From the cell containing the given text, extract its center point as [x, y] coordinate. 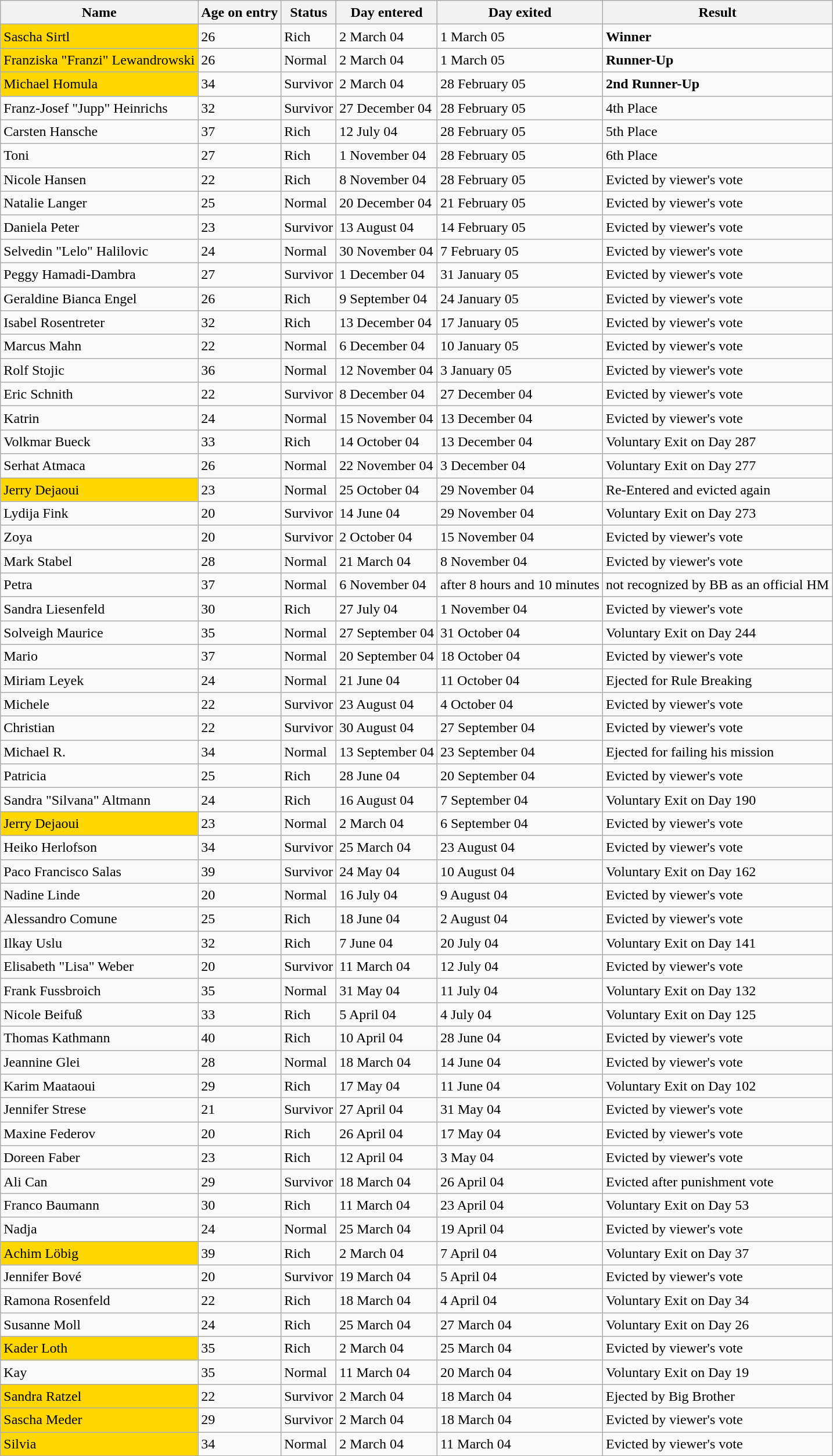
20 July 04 [519, 942]
6 September 04 [519, 824]
8 December 04 [387, 394]
2nd Runner-Up [717, 84]
Kader Loth [99, 1348]
2 October 04 [387, 537]
Michael R. [99, 752]
Heiko Herlofson [99, 847]
Doreen Faber [99, 1157]
Jennifer Bové [99, 1277]
11 July 04 [519, 990]
31 October 04 [519, 632]
Lydija Fink [99, 514]
Rolf Stojic [99, 371]
4 July 04 [519, 1014]
19 March 04 [387, 1277]
Sandra "Silvana" Altmann [99, 799]
25 October 04 [387, 489]
20 March 04 [519, 1372]
4 April 04 [519, 1300]
21 February 05 [519, 203]
Voluntary Exit on Day 102 [717, 1086]
after 8 hours and 10 minutes [519, 584]
Katrin [99, 418]
23 April 04 [519, 1205]
10 April 04 [387, 1038]
4 October 04 [519, 704]
Volkmar Bueck [99, 442]
Petra [99, 584]
Alessandro Comune [99, 919]
Nicole Beifuß [99, 1014]
36 [239, 371]
Michele [99, 704]
13 August 04 [387, 227]
Solveigh Maurice [99, 632]
Sandra Ratzel [99, 1396]
Sascha Sirtl [99, 36]
Eric Schnith [99, 394]
Voluntary Exit on Day 26 [717, 1325]
12 April 04 [387, 1157]
Voluntary Exit on Day 277 [717, 466]
Paco Francisco Salas [99, 872]
16 August 04 [387, 799]
6 December 04 [387, 346]
19 April 04 [519, 1229]
3 May 04 [519, 1157]
20 December 04 [387, 203]
9 September 04 [387, 299]
Maxine Federov [99, 1134]
40 [239, 1038]
30 November 04 [387, 251]
3 January 05 [519, 371]
21 [239, 1110]
23 September 04 [519, 752]
Patricia [99, 776]
Peggy Hamadi-Dambra [99, 274]
not recognized by BB as an official HM [717, 584]
11 June 04 [519, 1086]
22 November 04 [387, 466]
Nadine Linde [99, 895]
3 December 04 [519, 466]
Jennifer Strese [99, 1110]
Sascha Meder [99, 1420]
27 March 04 [519, 1325]
Toni [99, 156]
Name [99, 13]
7 September 04 [519, 799]
2 August 04 [519, 919]
Mario [99, 657]
14 October 04 [387, 442]
Selvedin "Lelo" Halilovic [99, 251]
Age on entry [239, 13]
Voluntary Exit on Day 53 [717, 1205]
13 September 04 [387, 752]
Result [717, 13]
Frank Fussbroich [99, 990]
10 January 05 [519, 346]
Day entered [387, 13]
Carsten Hansche [99, 131]
Evicted after punishment vote [717, 1182]
Michael Homula [99, 84]
Voluntary Exit on Day 244 [717, 632]
Voluntary Exit on Day 190 [717, 799]
1 December 04 [387, 274]
Winner [717, 36]
24 May 04 [387, 872]
27 April 04 [387, 1110]
Christian [99, 729]
Re-Entered and evicted again [717, 489]
Voluntary Exit on Day 273 [717, 514]
Natalie Langer [99, 203]
Marcus Mahn [99, 346]
12 November 04 [387, 371]
21 June 04 [387, 680]
Nicole Hansen [99, 179]
Day exited [519, 13]
7 April 04 [519, 1253]
11 October 04 [519, 680]
18 October 04 [519, 657]
Voluntary Exit on Day 37 [717, 1253]
Isabel Rosentreter [99, 323]
Karim Maataoui [99, 1086]
Zoya [99, 537]
Serhat Atmaca [99, 466]
17 January 05 [519, 323]
Voluntary Exit on Day 34 [717, 1300]
16 July 04 [387, 895]
Franco Baumann [99, 1205]
Voluntary Exit on Day 19 [717, 1372]
Miriam Leyek [99, 680]
Thomas Kathmann [99, 1038]
Elisabeth "Lisa" Weber [99, 967]
21 March 04 [387, 561]
7 February 05 [519, 251]
31 January 05 [519, 274]
Ali Can [99, 1182]
Ejected by Big Brother [717, 1396]
27 July 04 [387, 609]
Ilkay Uslu [99, 942]
30 August 04 [387, 729]
7 June 04 [387, 942]
Ejected for failing his mission [717, 752]
14 February 05 [519, 227]
Sandra Liesenfeld [99, 609]
Franziska "Franzi" Lewandrowski [99, 60]
Voluntary Exit on Day 125 [717, 1014]
Voluntary Exit on Day 162 [717, 872]
Achim Löbig [99, 1253]
4th Place [717, 108]
Nadja [99, 1229]
5th Place [717, 131]
Susanne Moll [99, 1325]
6 November 04 [387, 584]
Runner-Up [717, 60]
18 June 04 [387, 919]
Silvia [99, 1443]
Jeannine Glei [99, 1062]
Ejected for Rule Breaking [717, 680]
Franz-Josef "Jupp" Heinrichs [99, 108]
Voluntary Exit on Day 141 [717, 942]
Status [309, 13]
Voluntary Exit on Day 287 [717, 442]
6th Place [717, 156]
Geraldine Bianca Engel [99, 299]
Kay [99, 1372]
9 August 04 [519, 895]
Ramona Rosenfeld [99, 1300]
24 January 05 [519, 299]
Daniela Peter [99, 227]
Voluntary Exit on Day 132 [717, 990]
10 August 04 [519, 872]
Mark Stabel [99, 561]
